Determine the [X, Y] coordinate at the center of the cell enclosing the given text.  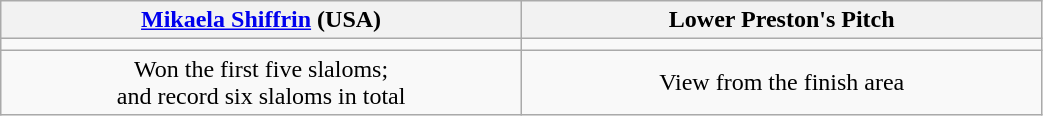
View from the finish area [782, 82]
Won the first five slaloms;and record six slaloms in total [262, 82]
Mikaela Shiffrin (USA) [262, 20]
Lower Preston's Pitch [782, 20]
